Provide the (X, Y) coordinate of the cell's center where the given text is located.  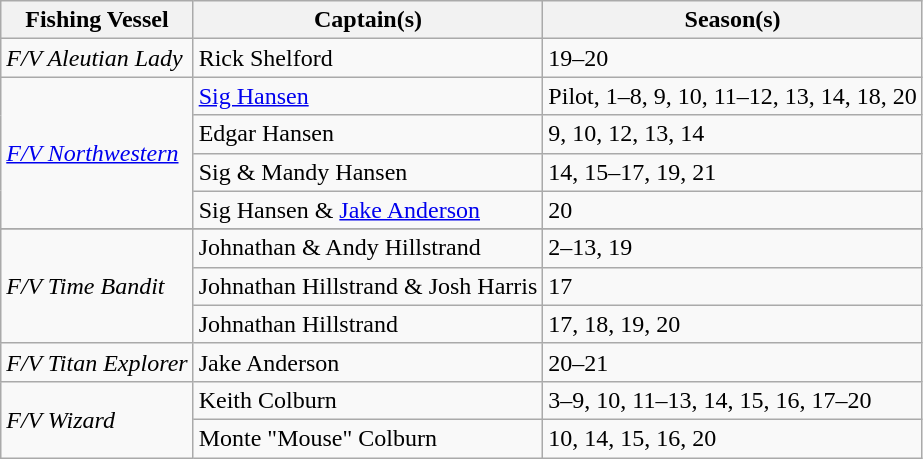
Monte "Mouse" Colburn (368, 438)
Sig & Mandy Hansen (368, 172)
Pilot, 1–8, 9, 10, 11–12, 13, 14, 18, 20 (733, 96)
Edgar Hansen (368, 134)
17 (733, 286)
Johnathan Hillstrand (368, 324)
F/V Northwestern (97, 153)
14, 15–17, 19, 21 (733, 172)
Johnathan & Andy Hillstrand (368, 248)
Johnathan Hillstrand & Josh Harris (368, 286)
19–20 (733, 58)
Rick Shelford (368, 58)
F/V Time Bandit (97, 286)
10, 14, 15, 16, 20 (733, 438)
20–21 (733, 362)
Captain(s) (368, 20)
Keith Colburn (368, 400)
20 (733, 210)
Jake Anderson (368, 362)
Sig Hansen & Jake Anderson (368, 210)
F/V Aleutian Lady (97, 58)
Sig Hansen (368, 96)
F/V Titan Explorer (97, 362)
2–13, 19 (733, 248)
9, 10, 12, 13, 14 (733, 134)
Fishing Vessel (97, 20)
17, 18, 19, 20 (733, 324)
F/V Wizard (97, 419)
Season(s) (733, 20)
3–9, 10, 11–13, 14, 15, 16, 17–20 (733, 400)
